Determine the [X, Y] coordinate at the center of the cell enclosing the given text.  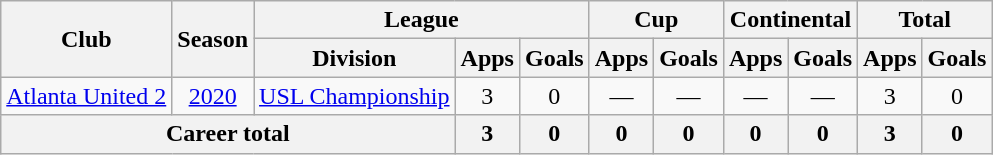
League [422, 20]
USL Championship [355, 96]
Atlanta United 2 [86, 96]
Season [213, 39]
Division [355, 58]
Continental [790, 20]
Cup [656, 20]
2020 [213, 96]
Total [925, 20]
Club [86, 39]
Career total [228, 134]
